Capture the cell that displays the provided text and extract its (x, y) central coordinate. 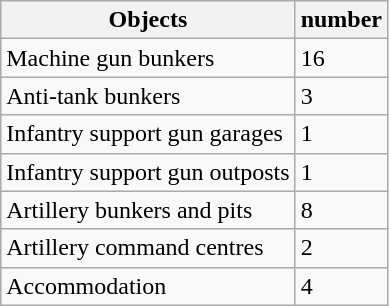
Machine gun bunkers (148, 58)
number (341, 20)
2 (341, 248)
3 (341, 96)
4 (341, 286)
Infantry support gun outposts (148, 172)
16 (341, 58)
Accommodation (148, 286)
8 (341, 210)
Anti-tank bunkers (148, 96)
Infantry support gun garages (148, 134)
Artillery bunkers and pits (148, 210)
Objects (148, 20)
Artillery command centres (148, 248)
